Identify which cell holds the provided text, then report its (x, y) central coordinate. 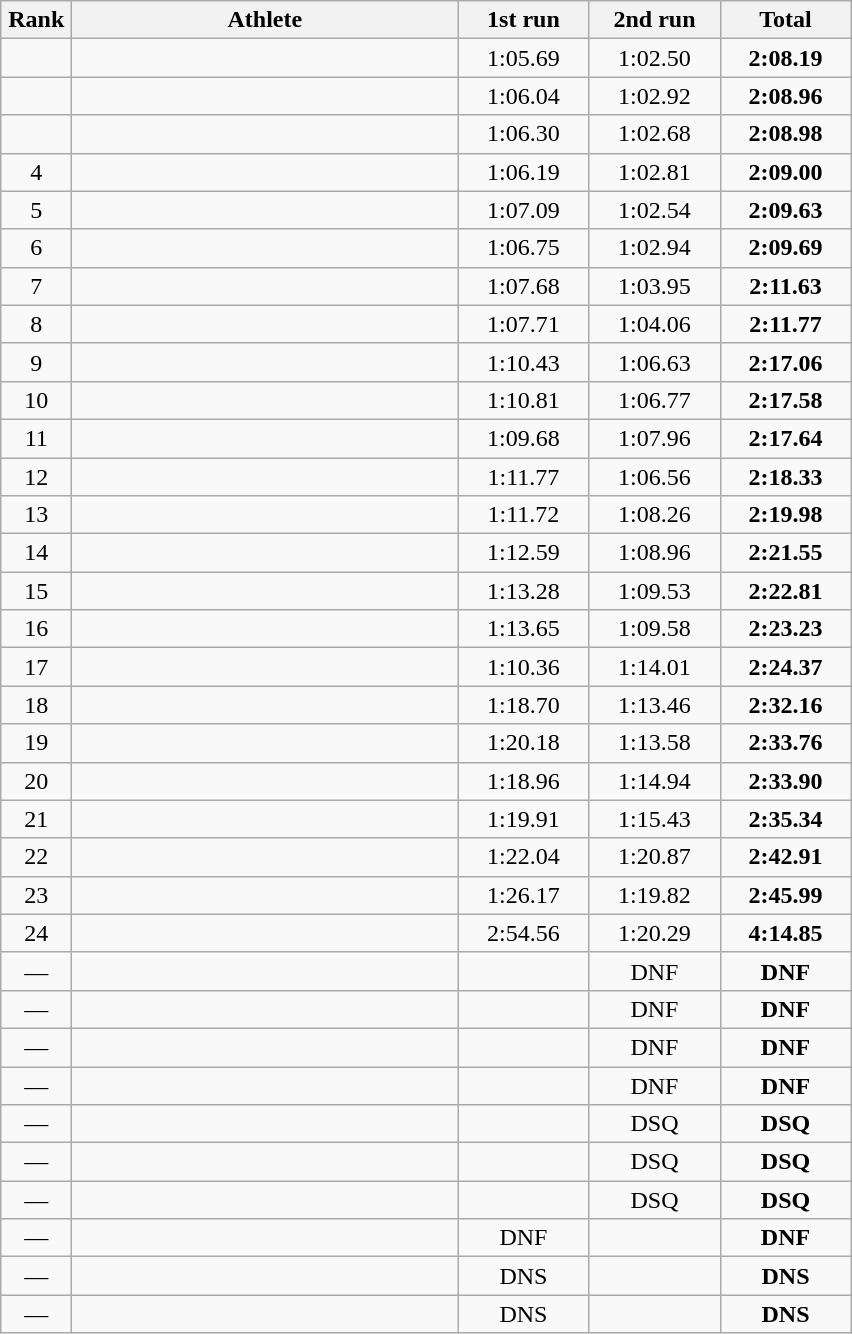
2:54.56 (524, 933)
2:42.91 (786, 857)
1:10.81 (524, 400)
1:10.36 (524, 667)
2:22.81 (786, 591)
1:07.68 (524, 286)
14 (36, 553)
1:13.58 (654, 743)
1:07.09 (524, 210)
1:19.82 (654, 895)
7 (36, 286)
2:17.58 (786, 400)
21 (36, 819)
1:19.91 (524, 819)
Athlete (265, 20)
17 (36, 667)
1:22.04 (524, 857)
1:09.58 (654, 629)
1:08.26 (654, 515)
Rank (36, 20)
2:33.90 (786, 781)
4:14.85 (786, 933)
1:06.04 (524, 96)
2:19.98 (786, 515)
2:18.33 (786, 477)
1:02.68 (654, 134)
1:06.19 (524, 172)
5 (36, 210)
2:33.76 (786, 743)
2:23.23 (786, 629)
20 (36, 781)
2:09.69 (786, 248)
1st run (524, 20)
1:14.94 (654, 781)
1:06.75 (524, 248)
1:08.96 (654, 553)
1:20.87 (654, 857)
11 (36, 438)
1:04.06 (654, 324)
1:06.30 (524, 134)
2:11.77 (786, 324)
1:13.46 (654, 705)
24 (36, 933)
2:35.34 (786, 819)
1:11.72 (524, 515)
23 (36, 895)
2:17.64 (786, 438)
1:12.59 (524, 553)
22 (36, 857)
6 (36, 248)
1:03.95 (654, 286)
1:20.18 (524, 743)
1:18.70 (524, 705)
1:02.54 (654, 210)
1:07.71 (524, 324)
10 (36, 400)
15 (36, 591)
19 (36, 743)
2:08.96 (786, 96)
1:11.77 (524, 477)
1:06.56 (654, 477)
1:13.65 (524, 629)
1:05.69 (524, 58)
9 (36, 362)
2nd run (654, 20)
1:18.96 (524, 781)
1:15.43 (654, 819)
2:24.37 (786, 667)
2:45.99 (786, 895)
1:02.81 (654, 172)
1:26.17 (524, 895)
1:20.29 (654, 933)
2:08.98 (786, 134)
4 (36, 172)
Total (786, 20)
13 (36, 515)
8 (36, 324)
2:09.63 (786, 210)
1:02.94 (654, 248)
2:17.06 (786, 362)
2:09.00 (786, 172)
2:08.19 (786, 58)
1:06.77 (654, 400)
1:10.43 (524, 362)
18 (36, 705)
1:02.50 (654, 58)
2:11.63 (786, 286)
1:07.96 (654, 438)
2:32.16 (786, 705)
1:06.63 (654, 362)
1:09.53 (654, 591)
1:14.01 (654, 667)
16 (36, 629)
1:13.28 (524, 591)
12 (36, 477)
2:21.55 (786, 553)
1:09.68 (524, 438)
1:02.92 (654, 96)
